Identify which cell holds the provided text, then report its [x, y] central coordinate. 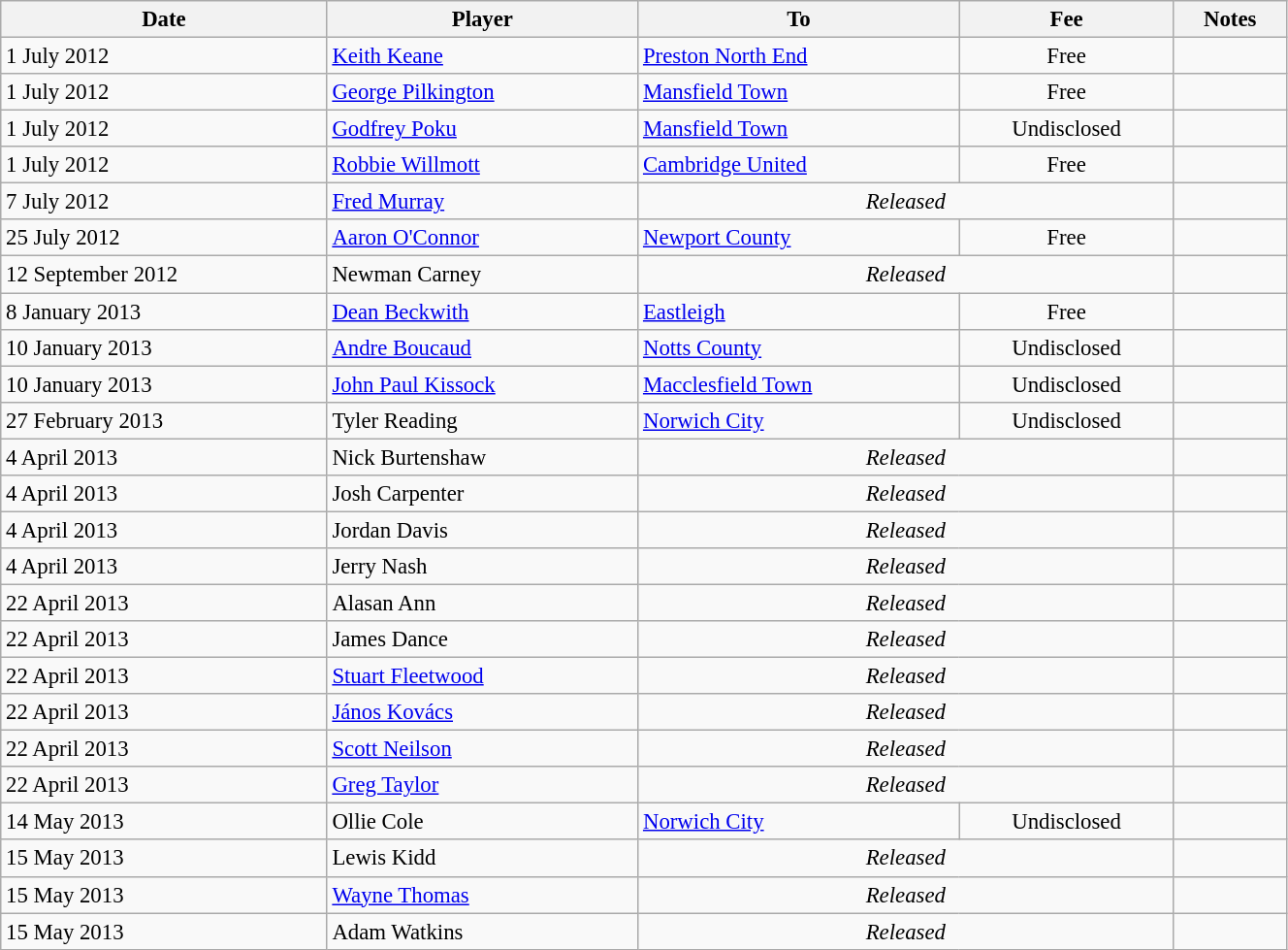
Fred Murray [483, 202]
Stuart Fleetwood [483, 676]
Newport County [799, 238]
János Kovács [483, 712]
Nick Burtenshaw [483, 457]
8 January 2013 [164, 311]
Notes [1230, 19]
Tyler Reading [483, 420]
Ollie Cole [483, 822]
James Dance [483, 639]
Newman Carney [483, 275]
Eastleigh [799, 311]
Alasan Ann [483, 603]
Robbie Willmott [483, 165]
Josh Carpenter [483, 494]
Andre Boucaud [483, 347]
Adam Watkins [483, 932]
Notts County [799, 347]
Lewis Kidd [483, 859]
Scott Neilson [483, 749]
27 February 2013 [164, 420]
Fee [1067, 19]
Jerry Nash [483, 567]
Dean Beckwith [483, 311]
Preston North End [799, 56]
14 May 2013 [164, 822]
To [799, 19]
Keith Keane [483, 56]
Wayne Thomas [483, 895]
Jordan Davis [483, 530]
Godfrey Poku [483, 129]
7 July 2012 [164, 202]
Aaron O'Connor [483, 238]
John Paul Kissock [483, 384]
Macclesfield Town [799, 384]
Player [483, 19]
Date [164, 19]
Greg Taylor [483, 785]
George Pilkington [483, 92]
Cambridge United [799, 165]
12 September 2012 [164, 275]
25 July 2012 [164, 238]
